Scan for the cell matching the given text and deliver its (X, Y) coordinate at center. 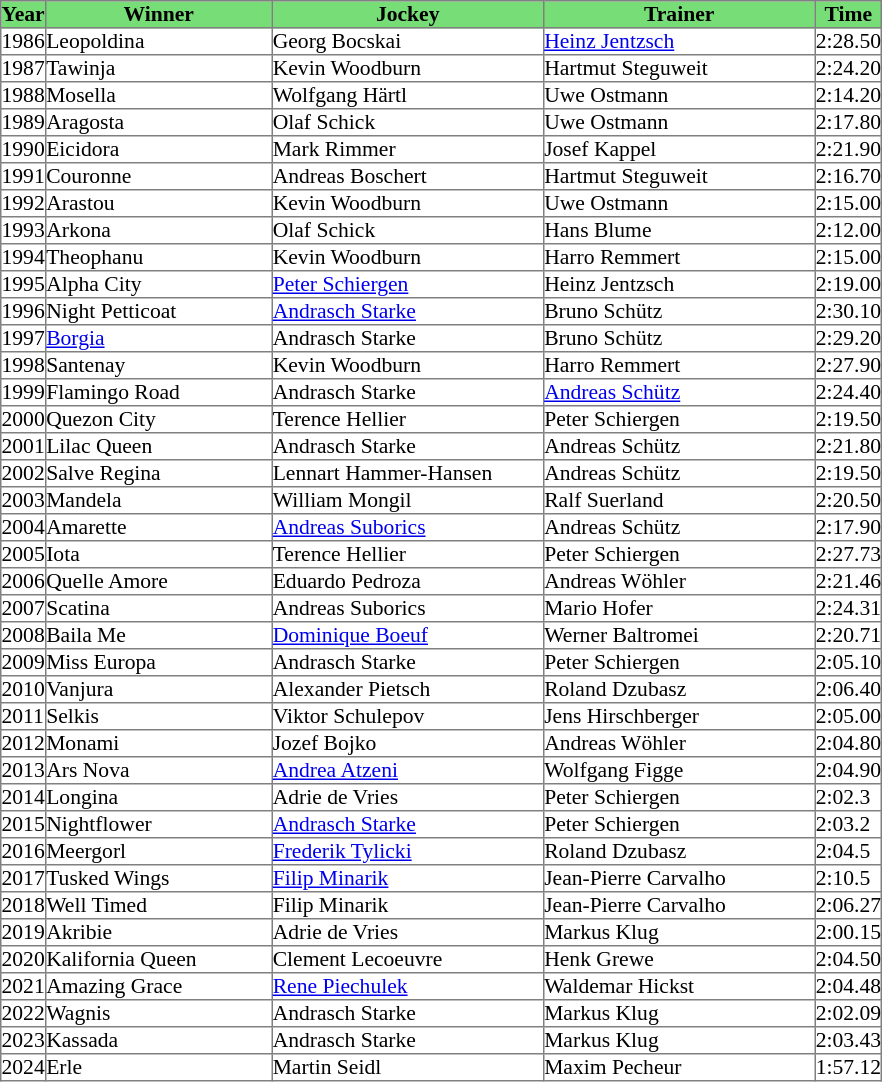
2006 (24, 582)
Wagnis (158, 1014)
2016 (24, 852)
2:04.50 (848, 960)
2:14.20 (848, 96)
2004 (24, 528)
Dominique Boeuf (408, 636)
Year (24, 14)
Monami (158, 744)
2:02.09 (848, 1014)
1998 (24, 366)
Alpha City (158, 284)
Jens Hirschberger (679, 716)
Tawinja (158, 68)
Hans Blume (679, 230)
1989 (24, 122)
2:04.90 (848, 770)
Waldemar Hickst (679, 986)
2013 (24, 770)
2021 (24, 986)
2:24.40 (848, 392)
Maxim Pecheur (679, 1068)
Well Timed (158, 906)
Jozef Bojko (408, 744)
Lilac Queen (158, 446)
2007 (24, 608)
2:27.90 (848, 366)
Jockey (408, 14)
2011 (24, 716)
Eduardo Pedroza (408, 582)
1986 (24, 42)
2012 (24, 744)
1992 (24, 204)
Longina (158, 798)
2:29.20 (848, 338)
2:06.27 (848, 906)
Viktor Schulepov (408, 716)
Aragosta (158, 122)
2:28.50 (848, 42)
Mandela (158, 500)
Theophanu (158, 258)
1995 (24, 284)
Werner Baltromei (679, 636)
Alexander Pietsch (408, 690)
Andrea Atzeni (408, 770)
2002 (24, 474)
2:21.90 (848, 150)
Borgia (158, 338)
2:16.70 (848, 176)
1988 (24, 96)
Mosella (158, 96)
1997 (24, 338)
Ars Nova (158, 770)
2015 (24, 824)
2:21.80 (848, 446)
2:30.10 (848, 312)
Amarette (158, 528)
Ralf Suerland (679, 500)
Arastou (158, 204)
Andreas Boschert (408, 176)
Meergorl (158, 852)
2:04.48 (848, 986)
2:24.20 (848, 68)
1990 (24, 150)
2010 (24, 690)
2017 (24, 878)
2019 (24, 932)
Frederik Tylicki (408, 852)
1991 (24, 176)
2003 (24, 500)
2:21.46 (848, 582)
2:02.3 (848, 798)
Eicidora (158, 150)
2:04.5 (848, 852)
2023 (24, 1040)
2018 (24, 906)
Quelle Amore (158, 582)
2:20.71 (848, 636)
Arkona (158, 230)
Trainer (679, 14)
2:20.50 (848, 500)
Georg Bocskai (408, 42)
2:03.2 (848, 824)
William Mongil (408, 500)
Baila Me (158, 636)
2024 (24, 1068)
2014 (24, 798)
Flamingo Road (158, 392)
Couronne (158, 176)
Akribie (158, 932)
Erle (158, 1068)
2:05.10 (848, 662)
Wolfgang Härtl (408, 96)
2022 (24, 1014)
Santenay (158, 366)
2:24.31 (848, 608)
Time (848, 14)
2:17.80 (848, 122)
2:05.00 (848, 716)
Lennart Hammer-Hansen (408, 474)
2005 (24, 554)
1996 (24, 312)
Quezon City (158, 420)
Leopoldina (158, 42)
2:03.43 (848, 1040)
Henk Grewe (679, 960)
1999 (24, 392)
2009 (24, 662)
Salve Regina (158, 474)
Miss Europa (158, 662)
Kassada (158, 1040)
2001 (24, 446)
2:12.00 (848, 230)
Night Petticoat (158, 312)
Iota (158, 554)
Scatina (158, 608)
1993 (24, 230)
1994 (24, 258)
2:06.40 (848, 690)
Kalifornia Queen (158, 960)
Winner (158, 14)
Josef Kappel (679, 150)
2:17.90 (848, 528)
2:10.5 (848, 878)
1:57.12 (848, 1068)
Vanjura (158, 690)
Martin Seidl (408, 1068)
Nightflower (158, 824)
2:27.73 (848, 554)
Tusked Wings (158, 878)
Selkis (158, 716)
2:00.15 (848, 932)
2000 (24, 420)
2:04.80 (848, 744)
2008 (24, 636)
Mario Hofer (679, 608)
Mark Rimmer (408, 150)
Clement Lecoeuvre (408, 960)
1987 (24, 68)
2020 (24, 960)
Rene Piechulek (408, 986)
2:19.00 (848, 284)
Amazing Grace (158, 986)
Wolfgang Figge (679, 770)
